Determine the [X, Y] coordinate at the center of the cell enclosing the given text.  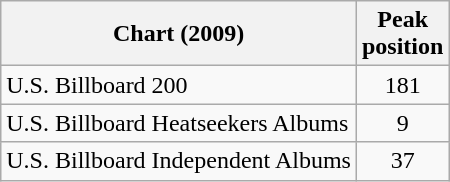
Peakposition [402, 34]
U.S. Billboard Heatseekers Albums [179, 123]
181 [402, 85]
37 [402, 161]
U.S. Billboard 200 [179, 85]
9 [402, 123]
Chart (2009) [179, 34]
U.S. Billboard Independent Albums [179, 161]
